Extract the [x, y] coordinate from the center of the cell holding the provided text.  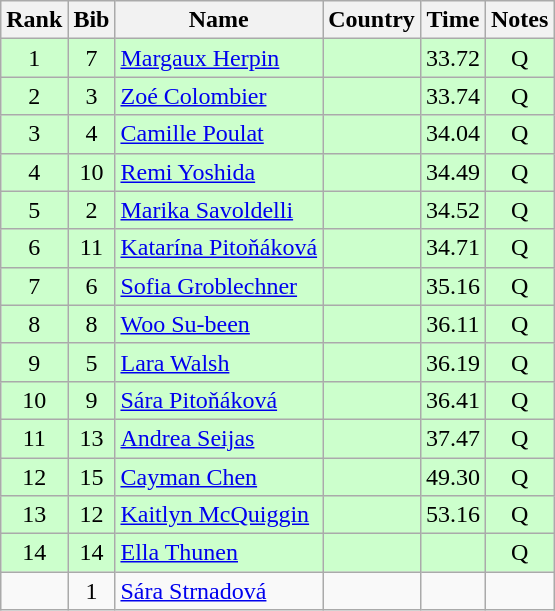
Remi Yoshida [219, 172]
34.49 [452, 172]
15 [92, 477]
Zoé Colombier [219, 96]
34.71 [452, 248]
36.19 [452, 362]
Cayman Chen [219, 477]
Woo Su-been [219, 324]
33.72 [452, 58]
Kaitlyn McQuiggin [219, 515]
Katarína Pitoňáková [219, 248]
53.16 [452, 515]
Name [219, 20]
Rank [34, 20]
Sára Strnadová [219, 591]
Marika Savoldelli [219, 210]
Country [372, 20]
Sára Pitoňáková [219, 400]
34.52 [452, 210]
Andrea Seijas [219, 438]
Margaux Herpin [219, 58]
Bib [92, 20]
Sofia Groblechner [219, 286]
Notes [519, 20]
Camille Poulat [219, 134]
49.30 [452, 477]
34.04 [452, 134]
36.41 [452, 400]
37.47 [452, 438]
Ella Thunen [219, 553]
33.74 [452, 96]
36.11 [452, 324]
Lara Walsh [219, 362]
Time [452, 20]
35.16 [452, 286]
